Search for the cell housing the specified text and yield its [X, Y] center coordinate. 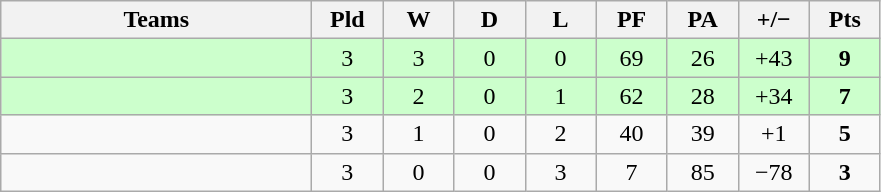
−78 [774, 172]
5 [844, 134]
W [418, 20]
+34 [774, 96]
PF [632, 20]
D [490, 20]
9 [844, 58]
39 [702, 134]
Pld [348, 20]
+43 [774, 58]
62 [632, 96]
Pts [844, 20]
+/− [774, 20]
+1 [774, 134]
PA [702, 20]
26 [702, 58]
40 [632, 134]
85 [702, 172]
69 [632, 58]
Teams [156, 20]
L [560, 20]
28 [702, 96]
